Locate the cell with the specified text and output its (x, y) center coordinate. 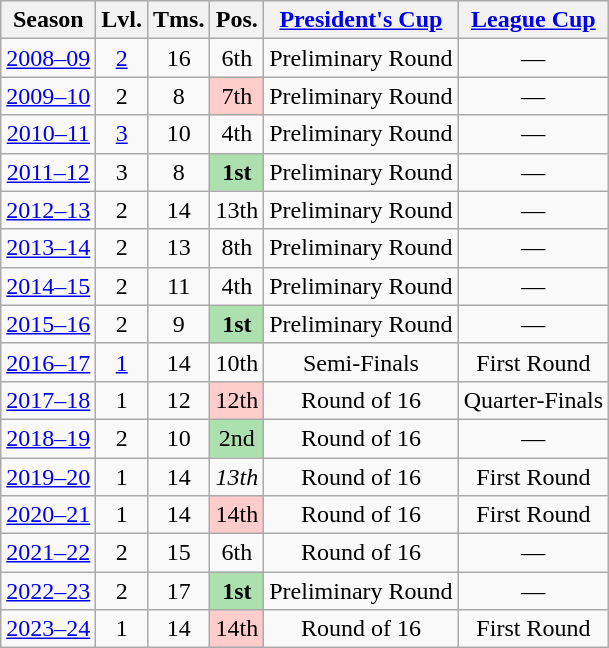
10th (237, 362)
17 (179, 591)
9 (179, 324)
League Cup (534, 20)
2009–10 (48, 96)
Semi-Finals (361, 362)
President's Cup (361, 20)
Tms. (179, 20)
2021–22 (48, 553)
2017–18 (48, 400)
2023–24 (48, 629)
2013–14 (48, 248)
2015–16 (48, 324)
2020–21 (48, 515)
2nd (237, 438)
7th (237, 96)
2012–13 (48, 210)
2022–23 (48, 591)
15 (179, 553)
16 (179, 58)
2014–15 (48, 286)
2011–12 (48, 172)
12 (179, 400)
12th (237, 400)
Lvl. (122, 20)
2019–20 (48, 477)
11 (179, 286)
2010–11 (48, 134)
2016–17 (48, 362)
Season (48, 20)
2008–09 (48, 58)
Quarter-Finals (534, 400)
13 (179, 248)
8th (237, 248)
2018–19 (48, 438)
Pos. (237, 20)
